Determine the [X, Y] coordinate at the center of the cell enclosing the given text.  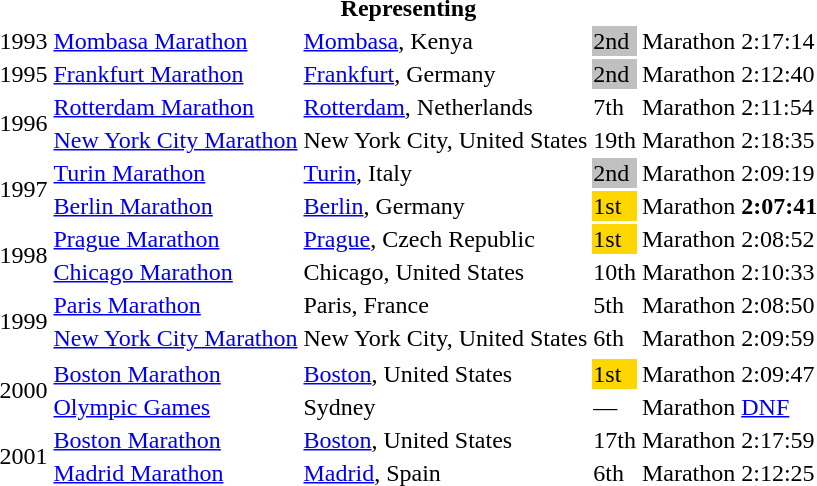
Chicago Marathon [176, 272]
Rotterdam Marathon [176, 107]
Mombasa, Kenya [446, 41]
5th [615, 305]
Berlin, Germany [446, 206]
10th [615, 272]
Mombasa Marathon [176, 41]
Prague Marathon [176, 239]
Chicago, United States [446, 272]
17th [615, 440]
Sydney [446, 407]
— [615, 407]
Frankfurt, Germany [446, 74]
7th [615, 107]
Paris, France [446, 305]
19th [615, 140]
Berlin Marathon [176, 206]
Paris Marathon [176, 305]
6th [615, 338]
Rotterdam, Netherlands [446, 107]
Olympic Games [176, 407]
Turin, Italy [446, 173]
Frankfurt Marathon [176, 74]
Prague, Czech Republic [446, 239]
Turin Marathon [176, 173]
